Find where the given text appears and provide that cell's center as (x, y) coordinate. 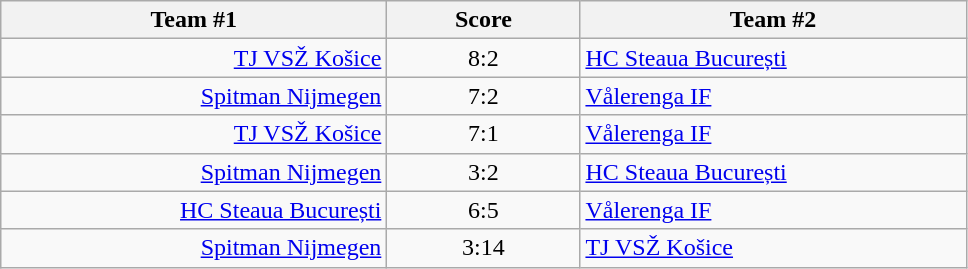
Team #1 (194, 20)
8:2 (484, 58)
3:2 (484, 172)
7:1 (484, 134)
Team #2 (773, 20)
3:14 (484, 248)
6:5 (484, 210)
7:2 (484, 96)
Score (484, 20)
